Return the (X, Y) coordinate for the center point of the cell that contains the specified text.  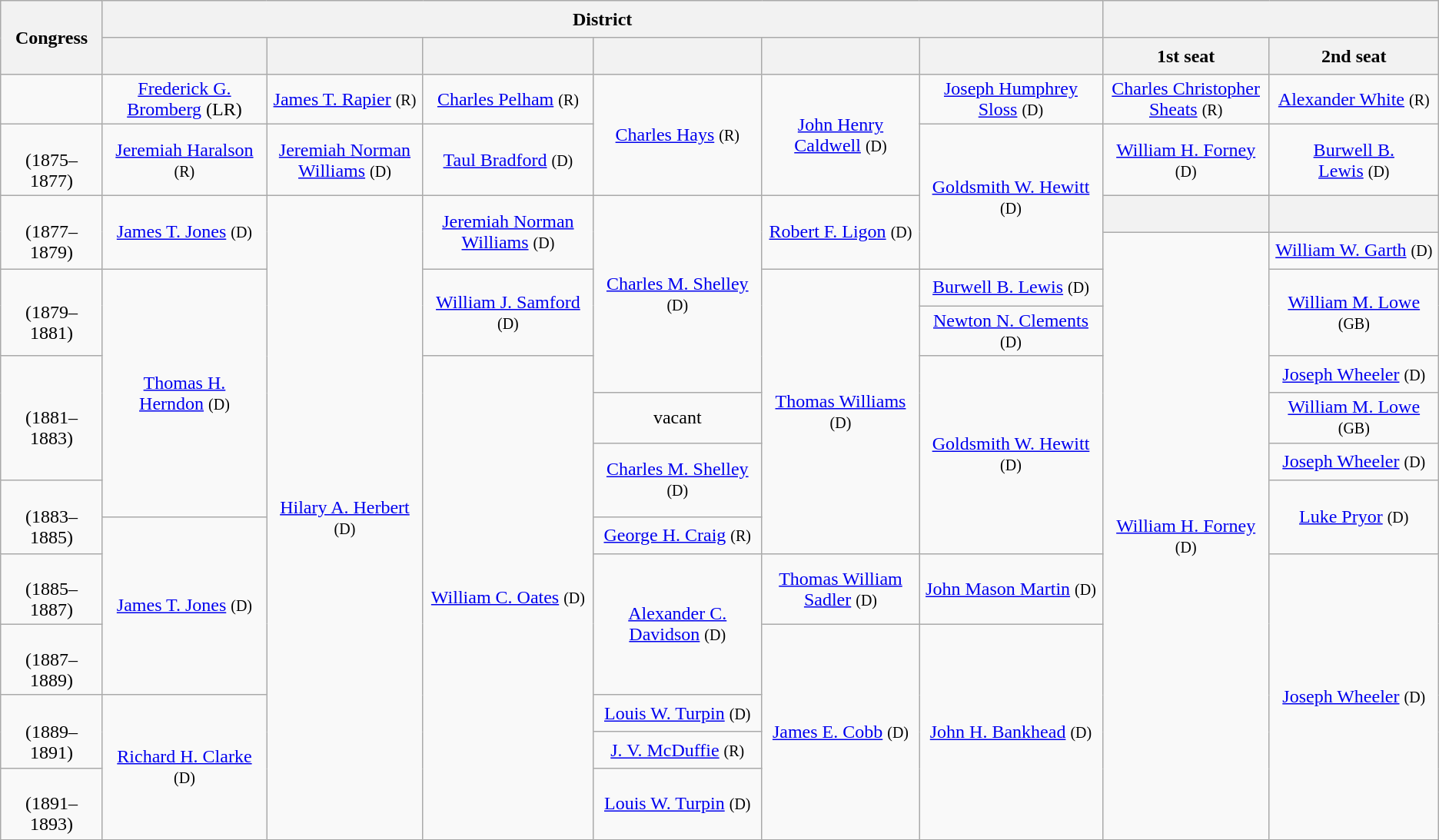
William W. Garth (D) (1354, 251)
(1879–1881) (52, 312)
Thomas H.Herndon (D) (184, 393)
Luke Pryor (D) (1354, 516)
Hilary A. Herbert (D) (345, 517)
William C. Oates (D) (507, 598)
James E. Cobb (D) (841, 732)
Congress (52, 38)
vacant (678, 418)
Joseph HumphreySloss (D) (1011, 100)
James T. Rapier (R) (345, 100)
(1875–1877) (52, 160)
Charles ChristopherSheats (R) (1185, 100)
John Mason Martin (D) (1011, 589)
(1883–1885) (52, 516)
Charles Pelham (R) (507, 100)
Robert F. Ligon (D) (841, 232)
Burwell B. Lewis (D) (1011, 287)
George H. Craig (R) (678, 535)
(1877–1879) (52, 232)
Burwell B.Lewis (D) (1354, 160)
J. V. McDuffie (R) (678, 750)
(1887–1889) (52, 659)
Alexander White (R) (1354, 100)
(1891–1893) (52, 804)
Newton N. Clements (D) (1011, 330)
Thomas Williams (D) (841, 411)
(1889–1891) (52, 732)
William J. Samford (D) (507, 312)
Frederick G.Bromberg (LR) (184, 100)
2nd seat (1354, 56)
District (603, 19)
Taul Bradford (D) (507, 160)
Alexander C.Davidson (D) (678, 624)
John H. Bankhead (D) (1011, 732)
Jeremiah Haralson (R) (184, 160)
(1885–1887) (52, 589)
(1881–1883) (52, 418)
John HenryCaldwell (D) (841, 135)
Thomas WilliamSadler (D) (841, 589)
Charles Hays (R) (678, 135)
1st seat (1185, 56)
Richard H. Clarke (D) (184, 767)
